Find where the given text appears and provide that cell's center as [x, y] coordinate. 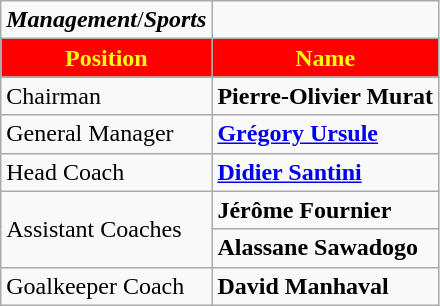
Jérôme Fournier [326, 210]
Chairman [106, 96]
Head Coach [106, 172]
Name [326, 58]
General Manager [106, 134]
Didier Santini [326, 172]
Grégory Ursule [326, 134]
Management/Sports [106, 20]
David Manhaval [326, 286]
Alassane Sawadogo [326, 248]
Pierre-Olivier Murat [326, 96]
Goalkeeper Coach [106, 286]
Assistant Coaches [106, 229]
Position [106, 58]
